Pinpoint the cell where the given text exists, returning its (X, Y) midpoint coordinate. 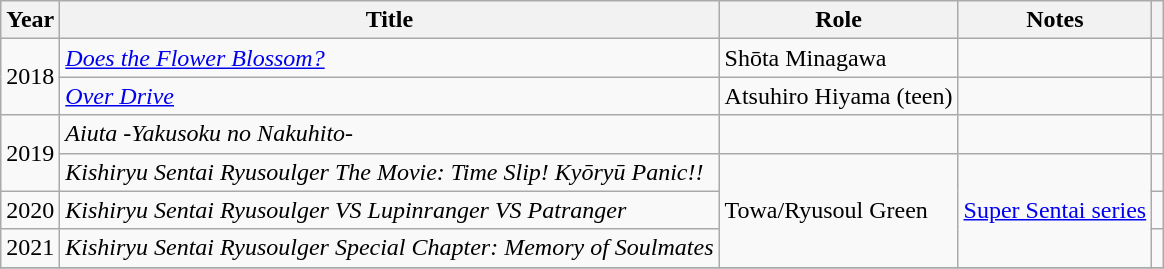
Role (838, 20)
Super Sentai series (1055, 210)
Over Drive (390, 96)
Title (390, 20)
2020 (30, 210)
Notes (1055, 20)
Kishiryu Sentai Ryusoulger VS Lupinranger VS Patranger (390, 210)
2019 (30, 153)
Kishiryu Sentai Ryusoulger Special Chapter: Memory of Soulmates (390, 248)
Year (30, 20)
2021 (30, 248)
Atsuhiro Hiyama (teen) (838, 96)
Kishiryu Sentai Ryusoulger The Movie: Time Slip! Kyōryū Panic!! (390, 172)
Aiuta -Yakusoku no Nakuhito- (390, 134)
Shōta Minagawa (838, 58)
Towa/Ryusoul Green (838, 210)
Does the Flower Blossom? (390, 58)
2018 (30, 77)
